From the cell containing the given text, extract its center point as [X, Y] coordinate. 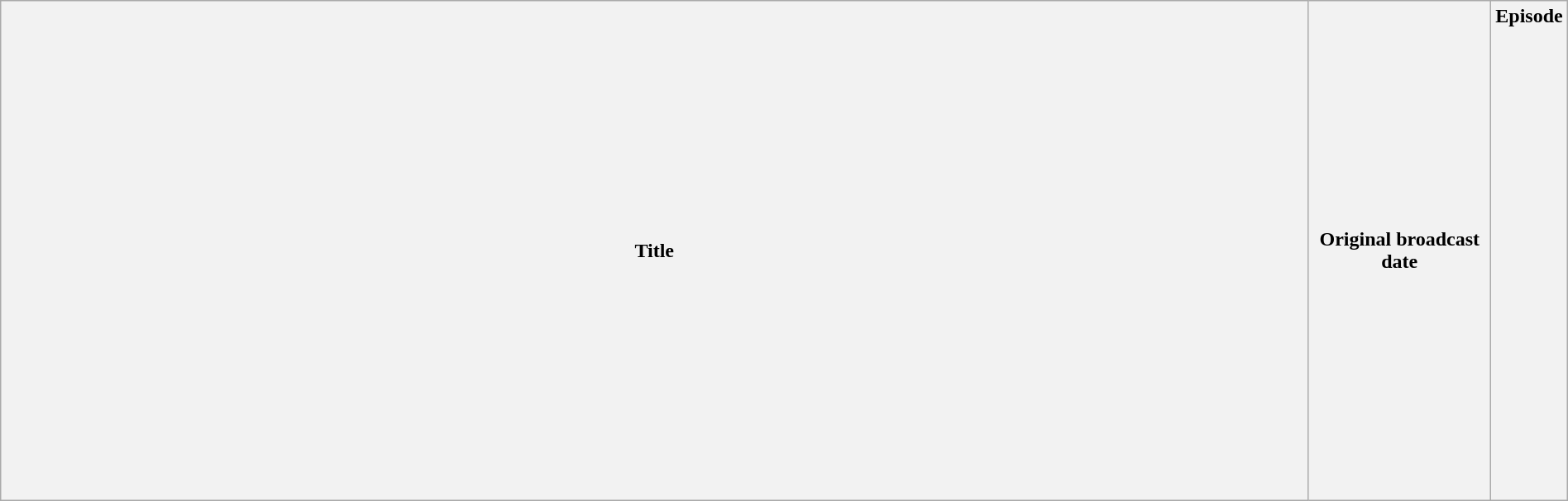
Original broadcast date [1399, 251]
Title [655, 251]
Episode [1529, 251]
